For the text-containing cell, return its midpoint in (x, y) coordinate format. 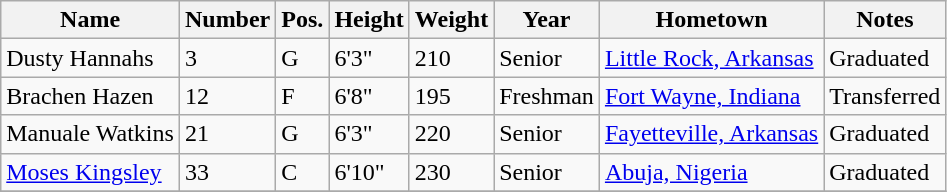
210 (451, 58)
220 (451, 134)
3 (227, 58)
Notes (885, 20)
Brachen Hazen (90, 96)
6'10" (369, 172)
Fort Wayne, Indiana (711, 96)
Manuale Watkins (90, 134)
Fayetteville, Arkansas (711, 134)
Dusty Hannahs (90, 58)
Pos. (302, 20)
12 (227, 96)
195 (451, 96)
C (302, 172)
Freshman (547, 96)
Weight (451, 20)
F (302, 96)
21 (227, 134)
Name (90, 20)
Abuja, Nigeria (711, 172)
230 (451, 172)
Transferred (885, 96)
Year (547, 20)
Moses Kingsley (90, 172)
Little Rock, Arkansas (711, 58)
Height (369, 20)
33 (227, 172)
6'8" (369, 96)
Number (227, 20)
Hometown (711, 20)
